Return the [x, y] coordinate for the center point of the cell that contains the specified text.  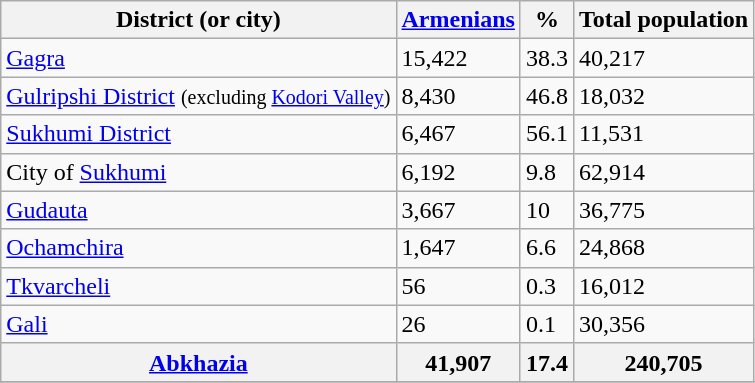
% [546, 20]
38.3 [546, 58]
Ochamchira [198, 248]
11,531 [663, 134]
24,868 [663, 248]
6.6 [546, 248]
0.3 [546, 286]
17.4 [546, 362]
62,914 [663, 172]
40,217 [663, 58]
10 [546, 210]
Sukhumi District [198, 134]
46.8 [546, 96]
3,667 [458, 210]
0.1 [546, 324]
30,356 [663, 324]
6,467 [458, 134]
Armenians [458, 20]
Gudauta [198, 210]
Tkvarcheli [198, 286]
City of Sukhumi [198, 172]
Gulripshi District (excluding Kodori Valley) [198, 96]
Gali [198, 324]
26 [458, 324]
36,775 [663, 210]
Abkhazia [198, 362]
6,192 [458, 172]
41,907 [458, 362]
1,647 [458, 248]
56.1 [546, 134]
9.8 [546, 172]
Gagra [198, 58]
56 [458, 286]
240,705 [663, 362]
District (or city) [198, 20]
15,422 [458, 58]
Total population [663, 20]
16,012 [663, 286]
18,032 [663, 96]
8,430 [458, 96]
